Scan for the cell matching the given text and deliver its [X, Y] coordinate at center. 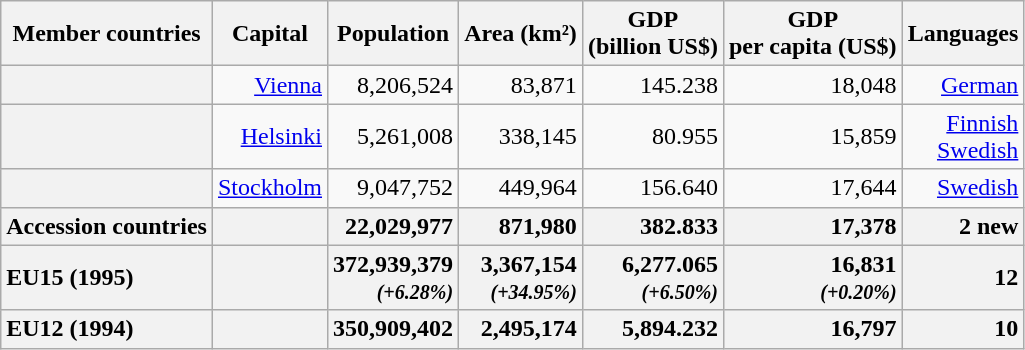
156.640 [652, 188]
3,367,154 (+34.95%) [521, 278]
17,378 [812, 226]
Stockholm [270, 188]
GDP per capita (US$) [812, 34]
350,909,402 [394, 329]
6,277.065 (+6.50%) [652, 278]
12 [963, 278]
Languages [963, 34]
22,029,977 [394, 226]
15,859 [812, 136]
Member countries [107, 34]
18,048 [812, 85]
16,797 [812, 329]
FinnishSwedish [963, 136]
10 [963, 329]
449,964 [521, 188]
Accession countries [107, 226]
80.955 [652, 136]
9,047,752 [394, 188]
145.238 [652, 85]
Swedish [963, 188]
8,206,524 [394, 85]
5,894.232 [652, 329]
Population [394, 34]
2 new [963, 226]
Area (km²) [521, 34]
871,980 [521, 226]
EU12 (1994) [107, 329]
GDP (billion US$) [652, 34]
German [963, 85]
5,261,008 [394, 136]
16,831 (+0.20%) [812, 278]
382.833 [652, 226]
Capital [270, 34]
338,145 [521, 136]
17,644 [812, 188]
2,495,174 [521, 329]
EU15 (1995) [107, 278]
Vienna [270, 85]
372,939,379 (+6.28%) [394, 278]
83,871 [521, 85]
Helsinki [270, 136]
